Return [X, Y] of the center of cell containing provided text 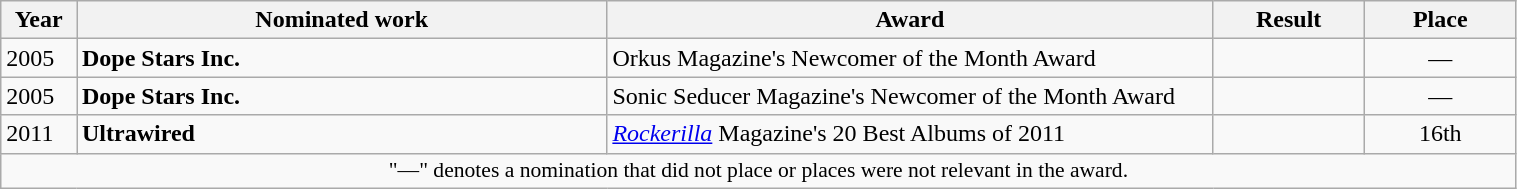
16th [1440, 134]
Award [910, 20]
Sonic Seducer Magazine's Newcomer of the Month Award [910, 96]
Year [39, 20]
"—" denotes a nomination that did not place or places were not relevant in the award. [758, 171]
Orkus Magazine's Newcomer of the Month Award [910, 58]
Ultrawired [341, 134]
Nominated work [341, 20]
2011 [39, 134]
Rockerilla Magazine's 20 Best Albums of 2011 [910, 134]
Result [1289, 20]
Place [1440, 20]
